Provide the [x, y] coordinate of the cell's center where the given text is located.  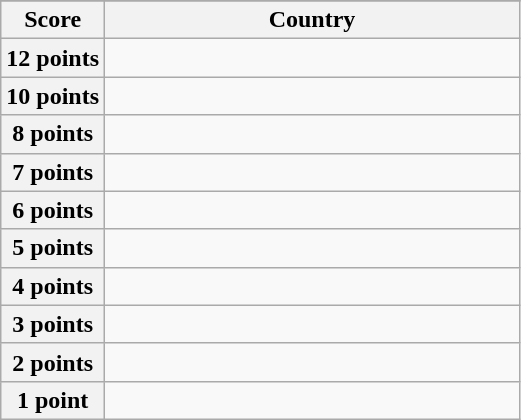
8 points [53, 134]
6 points [53, 210]
10 points [53, 96]
12 points [53, 58]
1 point [53, 400]
2 points [53, 362]
7 points [53, 172]
4 points [53, 286]
5 points [53, 248]
Country [312, 20]
Score [53, 20]
3 points [53, 324]
